Provide the (x, y) coordinate of the cell's center where the given text is located.  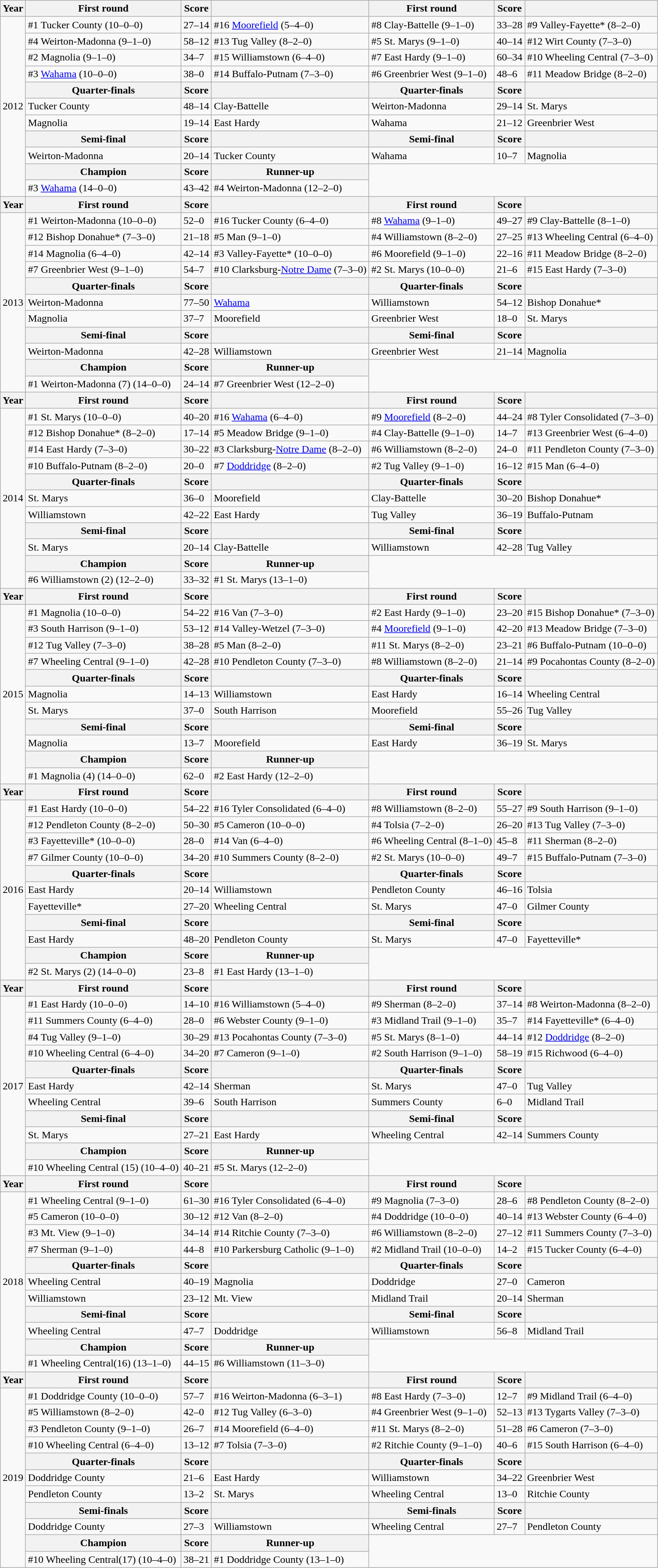
77–50 (196, 302)
#1 Doddridge County (10–0–0) (104, 1396)
#2 East Hardy (9–1–0) (432, 612)
52–13 (509, 1412)
#10 Wheeling Central (15) (10–4–0) (104, 1167)
13–12 (196, 1445)
#4 Weirton-Madonna (12–2–0) (290, 188)
6–0 (509, 1102)
27–3 (196, 1527)
#14 Ritchie County (7–3–0) (290, 1233)
#15 East Hardy (7–3–0) (591, 270)
#6 Moorefield (9–1–0) (432, 253)
#10 Summers County (8–2–0) (290, 857)
53–12 (196, 629)
#5 Meadow Bridge (9–1–0) (290, 433)
Buffalo-Putnam (591, 515)
#7 Greenbrier West (9–1–0) (104, 270)
56–8 (509, 1331)
51–28 (509, 1429)
#16 Weirton-Madonna (6–3–1) (290, 1396)
47–7 (196, 1331)
#16 Tucker County (6–4–0) (290, 221)
#4 Moorefield (9–1–0) (432, 629)
17–14 (196, 433)
#15 Buffalo-Putnam (7–3–0) (591, 857)
52–0 (196, 221)
#7 Greenbrier West (12–2–0) (290, 384)
#7 Cameron (9–1–0) (290, 1053)
27–25 (509, 237)
37–0 (196, 710)
#4 Weirton-Madonna (9–1–0) (104, 41)
#3 Wahama (10–0–0) (104, 74)
14–10 (196, 1004)
38–21 (196, 1559)
#3 South Harrison (9–1–0) (104, 629)
#7 Wheeling Central (9–1–0) (104, 661)
#12 Tug Valley (6–3–0) (290, 1412)
57–7 (196, 1396)
#12 Van (8–2–0) (290, 1216)
#12 Doddridge (8–2–0) (591, 1037)
30–20 (509, 498)
#3 Clarksburg-Notre Dame (8–2–0) (290, 449)
#6 Buffalo-Putnam (10–0–0) (591, 645)
35–7 (509, 1021)
#11 Sherman (8–2–0) (591, 841)
#12 Tug Valley (7–3–0) (104, 645)
27–0 (509, 1282)
44–15 (196, 1363)
#15 South Harrison (6–4–0) (591, 1445)
#13 Tug Valley (8–2–0) (290, 41)
#9 Clay-Battelle (8–1–0) (591, 221)
#5 Williamstown (8–2–0) (104, 1412)
28–6 (509, 1200)
#11 Summers County (7–3–0) (591, 1233)
#16 Moorefield (5–4–0) (290, 25)
27–12 (509, 1233)
#4 Greenbrier West (9–1–0) (432, 1412)
30–12 (196, 1216)
#8 Pendleton County (8–2–0) (591, 1200)
#2 Ritchie County (9–1–0) (432, 1445)
#15 Tucker County (6–4–0) (591, 1249)
23–12 (196, 1298)
#5 Man (8–2–0) (290, 645)
42–22 (196, 515)
#10 Parkersburg Catholic (9–1–0) (290, 1249)
23–8 (196, 971)
58–19 (509, 1053)
#1 Weirton-Madonna (7) (14–0–0) (104, 384)
#5 St. Marys (8–1–0) (432, 1037)
2015 (13, 694)
#6 Williamstown (2) (12–2–0) (104, 580)
#14 East Hardy (7–3–0) (104, 449)
33–28 (509, 25)
#7 East Hardy (9–1–0) (432, 57)
#9 Midland Trail (6–4–0) (591, 1396)
#12 Bishop Donahue* (7–3–0) (104, 237)
42–0 (196, 1412)
2019 (13, 1478)
#4 Tug Valley (9–1–0) (104, 1037)
24–14 (196, 384)
#3 Pendleton County (9–1–0) (104, 1429)
37–7 (196, 319)
#2 St. Marys (2) (14–0–0) (104, 971)
#7 Gilmer County (10–0–0) (104, 857)
61–30 (196, 1200)
#5 St. Marys (9–1–0) (432, 41)
#2 Tug Valley (9–1–0) (432, 465)
42–20 (509, 629)
54–7 (196, 270)
39–6 (196, 1102)
44–14 (509, 1037)
#10 Buffalo-Putnam (8–2–0) (104, 465)
#14 Fayetteville* (6–4–0) (591, 1021)
#1 Wheeling Central(16) (13–1–0) (104, 1363)
Mt. View (290, 1298)
#16 Williamstown (5–4–0) (290, 1004)
38–28 (196, 645)
14–13 (196, 694)
60–34 (509, 57)
#6 Williamstown (11–3–0) (290, 1363)
50–30 (196, 825)
#12 Pendleton County (8–2–0) (104, 825)
#13 Greenbrier West (6–4–0) (591, 433)
18–0 (509, 319)
13–7 (196, 743)
#2 Magnolia (9–1–0) (104, 57)
#9 Sherman (8–2–0) (432, 1004)
22–16 (509, 253)
#10 Pendleton County (7–3–0) (290, 661)
#3 Mt. View (9–1–0) (104, 1233)
#1 Wheeling Central (9–1–0) (104, 1200)
#13 Tug Valley (7–3–0) (591, 825)
24–0 (509, 449)
#2 South Harrison (9–1–0) (432, 1053)
#1 East Hardy (13–1–0) (290, 971)
19–14 (196, 123)
#4 Doddridge (10–0–0) (432, 1216)
30–22 (196, 449)
#4 Clay-Battelle (9–1–0) (432, 433)
#14 Magnolia (6–4–0) (104, 253)
2017 (13, 1086)
38–0 (196, 74)
#12 Wirt County (7–3–0) (591, 41)
#10 Wheeling Central (7–3–0) (591, 57)
#14 Van (6–4–0) (290, 841)
#6 Webster County (9–1–0) (290, 1021)
#9 Pocahontas County (8–2–0) (591, 661)
Ritchie County (591, 1494)
#9 South Harrison (9–1–0) (591, 808)
2016 (13, 890)
21–18 (196, 237)
#1 Tucker County (10–0–0) (104, 25)
#6 Cameron (7–3–0) (591, 1429)
10–7 (509, 155)
46–16 (509, 890)
34–22 (509, 1478)
#2 Midland Trail (10–0–0) (432, 1249)
48–20 (196, 939)
#12 Bishop Donahue* (8–2–0) (104, 433)
#8 Clay-Battelle (9–1–0) (432, 25)
36–0 (196, 498)
20–0 (196, 465)
#13 Tygarts Valley (7–3–0) (591, 1412)
23–20 (509, 612)
2012 (13, 106)
#13 Pocahontas County (7–3–0) (290, 1037)
54–12 (509, 302)
#11 Pendleton County (7–3–0) (591, 449)
#15 Williamstown (6–4–0) (290, 57)
#1 Magnolia (10–0–0) (104, 612)
Tolsia (591, 890)
#15 Man (6–4–0) (591, 465)
48–14 (196, 106)
37–14 (509, 1004)
48–6 (509, 74)
29–14 (509, 106)
2013 (13, 303)
#11 Summers County (6–4–0) (104, 1021)
#1 Magnolia (4) (14–0–0) (104, 776)
#6 Wheeling Central (8–1–0) (432, 841)
26–20 (509, 825)
#9 Magnolia (7–3–0) (432, 1200)
#14 Valley-Wetzel (7–3–0) (290, 629)
#1 St. Marys (13–1–0) (290, 580)
#3 Wahama (14–0–0) (104, 188)
#1 St. Marys (10–0–0) (104, 416)
#13 Wheeling Central (6–4–0) (591, 237)
#16 Wahama (6–4–0) (290, 416)
#2 East Hardy (12–2–0) (290, 776)
#15 Richwood (6–4–0) (591, 1053)
40–20 (196, 416)
49–27 (509, 221)
27–7 (509, 1527)
34–14 (196, 1233)
#7 Tolsia (7–3–0) (290, 1445)
#13 Meadow Bridge (7–3–0) (591, 629)
Gilmer County (591, 906)
#6 Greenbrier West (9–1–0) (432, 74)
14–2 (509, 1249)
#5 St. Marys (12–2–0) (290, 1167)
34–7 (196, 57)
#3 Fayetteville* (10–0–0) (104, 841)
55–27 (509, 808)
12–7 (509, 1396)
#13 Webster County (6–4–0) (591, 1216)
#8 Weirton-Madonna (8–2–0) (591, 1004)
#7 Sherman (9–1–0) (104, 1249)
#10 Wheeling Central(17) (10–4–0) (104, 1559)
14–7 (509, 433)
#16 Van (7–3–0) (290, 612)
2014 (13, 498)
#1 Weirton-Madonna (10–0–0) (104, 221)
49–7 (509, 857)
#3 Midland Trail (9–1–0) (432, 1021)
27–20 (196, 906)
45–8 (509, 841)
44–24 (509, 416)
#1 Doddridge County (13–1–0) (290, 1559)
33–32 (196, 580)
16–14 (509, 694)
#15 Bishop Donahue* (7–3–0) (591, 612)
27–14 (196, 25)
16–12 (509, 465)
#8 Wahama (9–1–0) (432, 221)
#9 Moorefield (8–2–0) (432, 416)
#4 Williamstown (8–2–0) (432, 237)
21–12 (509, 123)
58–12 (196, 41)
#14 Moorefield (6–4–0) (290, 1429)
#8 Tyler Consolidated (7–3–0) (591, 416)
2018 (13, 1282)
40–19 (196, 1282)
26–7 (196, 1429)
55–26 (509, 710)
#14 Buffalo-Putnam (7–3–0) (290, 74)
#10 Clarksburg-Notre Dame (7–3–0) (290, 270)
#4 Tolsia (7–2–0) (432, 825)
40–6 (509, 1445)
#9 Valley-Fayette* (8–2–0) (591, 25)
23–21 (509, 645)
#7 Doddridge (8–2–0) (290, 465)
#5 Man (9–1–0) (290, 237)
#3 Valley-Fayette* (10–0–0) (290, 253)
Cameron (591, 1282)
13–0 (509, 1494)
13–2 (196, 1494)
30–29 (196, 1037)
40–21 (196, 1167)
27–21 (196, 1135)
44–8 (196, 1249)
62–0 (196, 776)
43–42 (196, 188)
#8 East Hardy (7–3–0) (432, 1396)
